Extract the [x, y] coordinate from the center of the cell holding the provided text.  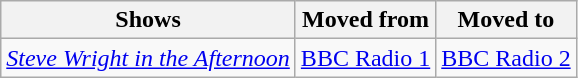
Steve Wright in the Afternoon [148, 58]
Moved from [365, 20]
Shows [148, 20]
Moved to [506, 20]
BBC Radio 1 [365, 58]
BBC Radio 2 [506, 58]
